From the cell containing the given text, extract its center point as (X, Y) coordinate. 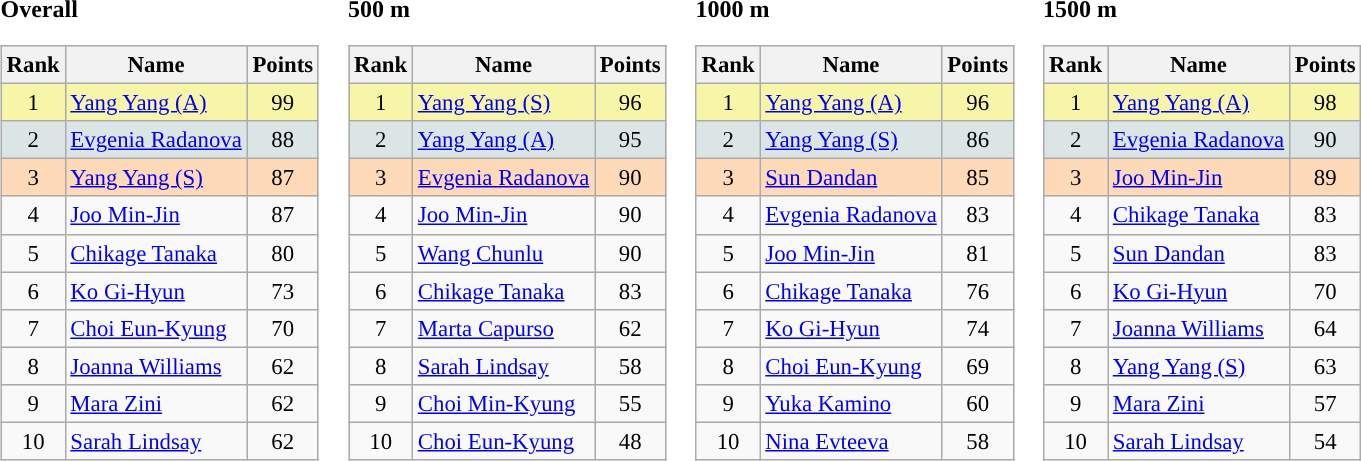
74 (978, 328)
99 (282, 103)
60 (978, 403)
86 (978, 140)
57 (1326, 403)
Wang Chunlu (504, 253)
Nina Evteeva (851, 441)
Marta Capurso (504, 328)
48 (630, 441)
76 (978, 291)
54 (1326, 441)
80 (282, 253)
63 (1326, 366)
Yuka Kamino (851, 403)
Choi Min-Kyung (504, 403)
88 (282, 140)
85 (978, 178)
98 (1326, 103)
95 (630, 140)
69 (978, 366)
55 (630, 403)
64 (1326, 328)
81 (978, 253)
89 (1326, 178)
73 (282, 291)
